Scan for the cell matching the given text and deliver its (X, Y) coordinate at center. 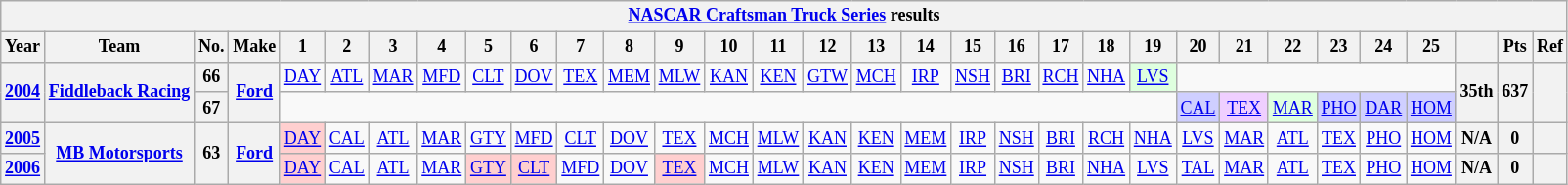
DAR (1384, 108)
35th (1476, 92)
2005 (23, 137)
17 (1061, 47)
MB Motorsports (119, 153)
2004 (23, 92)
66 (211, 76)
4 (442, 47)
5 (489, 47)
Make (254, 47)
Year (23, 47)
22 (1292, 47)
16 (1017, 47)
2 (348, 47)
11 (778, 47)
No. (211, 47)
8 (630, 47)
15 (974, 47)
20 (1198, 47)
23 (1339, 47)
TAL (1198, 168)
Ref (1550, 47)
24 (1384, 47)
12 (828, 47)
25 (1431, 47)
63 (211, 153)
1 (302, 47)
6 (534, 47)
67 (211, 108)
637 (1515, 92)
NASCAR Craftsman Truck Series results (784, 16)
21 (1244, 47)
GTW (828, 76)
3 (393, 47)
14 (926, 47)
2006 (23, 168)
9 (678, 47)
13 (876, 47)
18 (1107, 47)
19 (1153, 47)
7 (581, 47)
Team (119, 47)
Pts (1515, 47)
10 (729, 47)
Fiddleback Racing (119, 92)
